Capture the cell that displays the provided text and extract its [x, y] central coordinate. 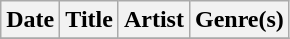
Genre(s) [239, 20]
Title [90, 20]
Date [30, 20]
Artist [154, 20]
